Provide the [x, y] coordinate of the cell's center where the given text is located.  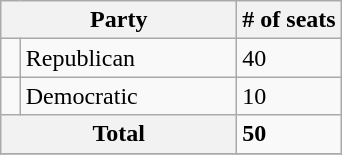
50 [289, 134]
Democratic [128, 96]
Party [119, 20]
40 [289, 58]
# of seats [289, 20]
Republican [128, 58]
10 [289, 96]
Total [119, 134]
